Identify which cell holds the provided text, then report its [X, Y] central coordinate. 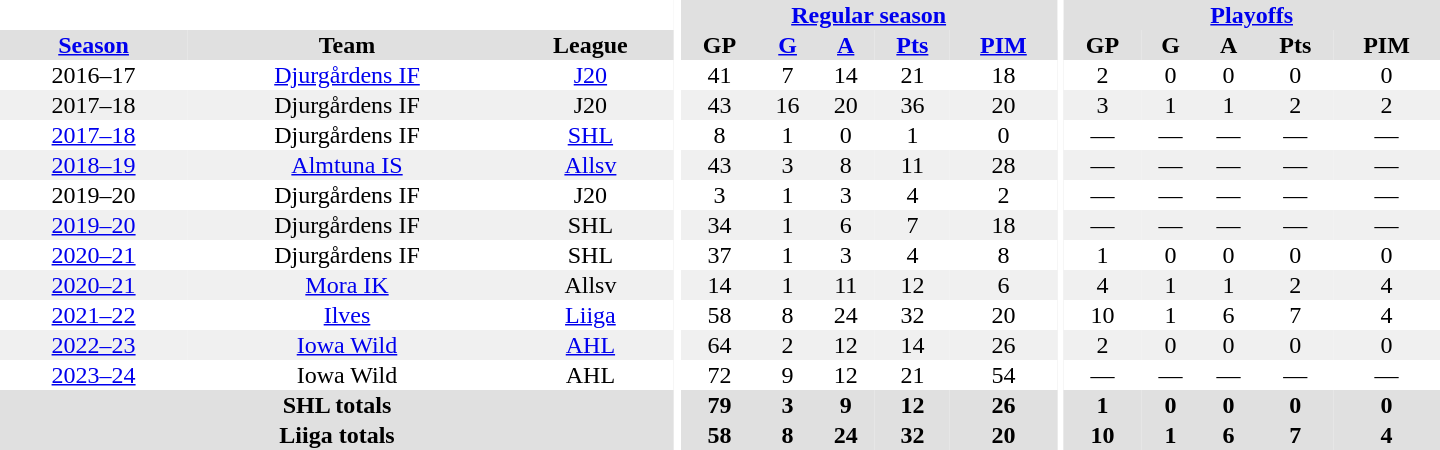
2018–19 [94, 165]
Ilves [347, 315]
2016–17 [94, 75]
16 [788, 105]
2021–22 [94, 315]
2022–23 [94, 345]
Playoffs [1252, 15]
79 [719, 405]
League [590, 45]
36 [912, 105]
Regular season [868, 15]
SHL totals [337, 405]
37 [719, 255]
Almtuna IS [347, 165]
Liiga totals [337, 435]
72 [719, 375]
34 [719, 225]
Season [94, 45]
64 [719, 345]
2023–24 [94, 375]
41 [719, 75]
Liiga [590, 315]
Team [347, 45]
Mora IK [347, 285]
54 [1004, 375]
28 [1004, 165]
